For the text-containing cell, return its midpoint in (x, y) coordinate format. 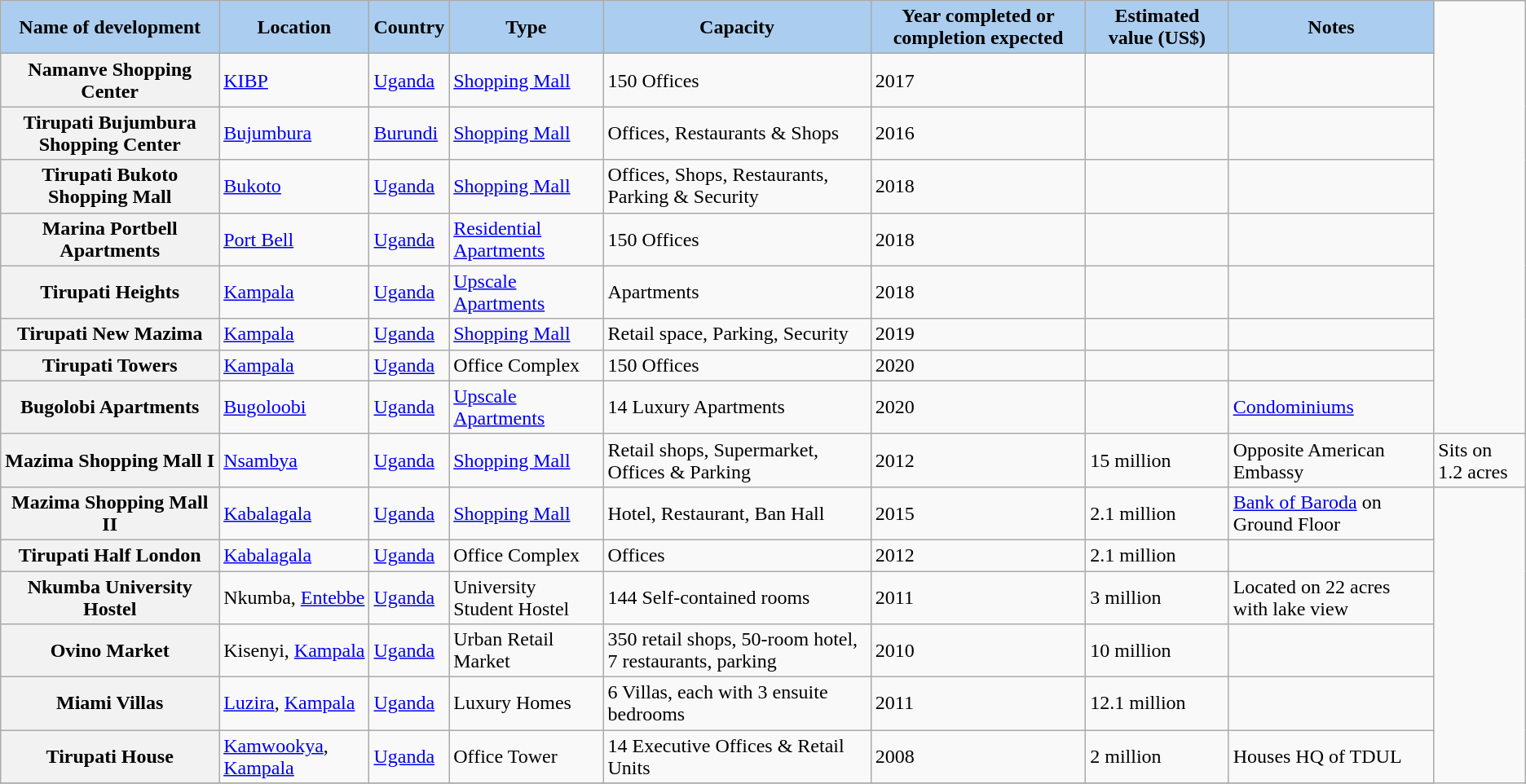
Luxury Homes (527, 704)
Urban Retail Market (527, 650)
Name of development (110, 28)
Bugoloobi (294, 407)
144 Self-contained rooms (737, 597)
14 Executive Offices & Retail Units (737, 756)
Mazima Shopping Mall I (110, 460)
Nkumba, Entebbe (294, 597)
Country (409, 28)
Burundi (409, 134)
Retail shops, Supermarket, Offices & Parking (737, 460)
Located on 22 acres with lake view (1331, 597)
Bujumbura (294, 134)
Offices (737, 555)
Marina Portbell Apartments (110, 240)
2017 (978, 80)
Residential Apartments (527, 240)
Year completed or completion expected (978, 28)
Miami Villas (110, 704)
2008 (978, 756)
Tirupati House (110, 756)
Estimated value (US$) (1158, 28)
Namanve Shopping Center (110, 80)
University Student Hostel (527, 597)
Tirupati Heights (110, 292)
Tirupati Half London (110, 555)
Tirupati Bujumbura Shopping Center (110, 134)
3 million (1158, 597)
Port Bell (294, 240)
Ovino Market (110, 650)
Tirupati Bukoto Shopping Mall (110, 186)
Apartments (737, 292)
Opposite American Embassy (1331, 460)
Condominiums (1331, 407)
Luzira, Kampala (294, 704)
Bugolobi Apartments (110, 407)
KIBP (294, 80)
Notes (1331, 28)
Location (294, 28)
Capacity (737, 28)
Bukoto (294, 186)
Tirupati Towers (110, 365)
Hotel, Restaurant, Ban Hall (737, 513)
2010 (978, 650)
Offices, Restaurants & Shops (737, 134)
6 Villas, each with 3 ensuite bedrooms (737, 704)
2019 (978, 334)
2015 (978, 513)
Nkumba University Hostel (110, 597)
Retail space, Parking, Security (737, 334)
350 retail shops, 50-room hotel, 7 restaurants, parking (737, 650)
Houses HQ of TDUL (1331, 756)
Kamwookya, Kampala (294, 756)
14 Luxury Apartments (737, 407)
2 million (1158, 756)
Nsambya (294, 460)
Bank of Baroda on Ground Floor (1331, 513)
Kisenyi, Kampala (294, 650)
Offices, Shops, Restaurants, Parking & Security (737, 186)
Sits on 1.2 acres (1480, 460)
Tirupati New Mazima (110, 334)
Office Tower (527, 756)
Type (527, 28)
Mazima Shopping Mall II (110, 513)
2016 (978, 134)
12.1 million (1158, 704)
15 million (1158, 460)
10 million (1158, 650)
